Identify which cell holds the provided text, then report its [x, y] central coordinate. 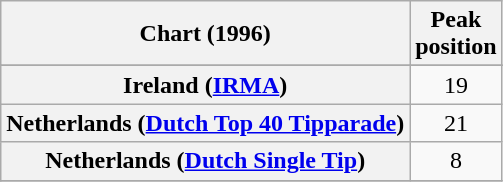
Ireland (IRMA) [206, 85]
Chart (1996) [206, 34]
19 [456, 85]
8 [456, 161]
Netherlands (Dutch Single Tip) [206, 161]
Netherlands (Dutch Top 40 Tipparade) [206, 123]
Peakposition [456, 34]
21 [456, 123]
